Return (X, Y) of the center of cell containing provided text 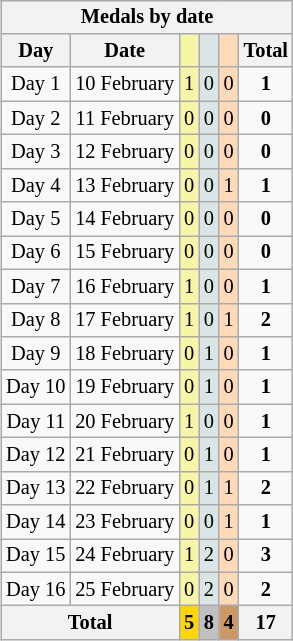
4 (229, 623)
Day 6 (36, 253)
20 February (124, 421)
22 February (124, 488)
17 (266, 623)
Day 4 (36, 185)
Day 1 (36, 84)
8 (209, 623)
15 February (124, 253)
13 February (124, 185)
25 February (124, 589)
23 February (124, 522)
Day 2 (36, 118)
21 February (124, 455)
14 February (124, 219)
Day (36, 51)
5 (189, 623)
Medals by date (147, 17)
Day 13 (36, 488)
Day 10 (36, 387)
11 February (124, 118)
Day 5 (36, 219)
Day 11 (36, 421)
24 February (124, 556)
Day 14 (36, 522)
Day 16 (36, 589)
Date (124, 51)
Day 7 (36, 286)
Day 3 (36, 152)
Day 9 (36, 354)
10 February (124, 84)
16 February (124, 286)
17 February (124, 320)
Day 8 (36, 320)
12 February (124, 152)
Day 12 (36, 455)
Day 15 (36, 556)
18 February (124, 354)
19 February (124, 387)
3 (266, 556)
